Provide the [x, y] coordinate of the cell's center where the given text is located.  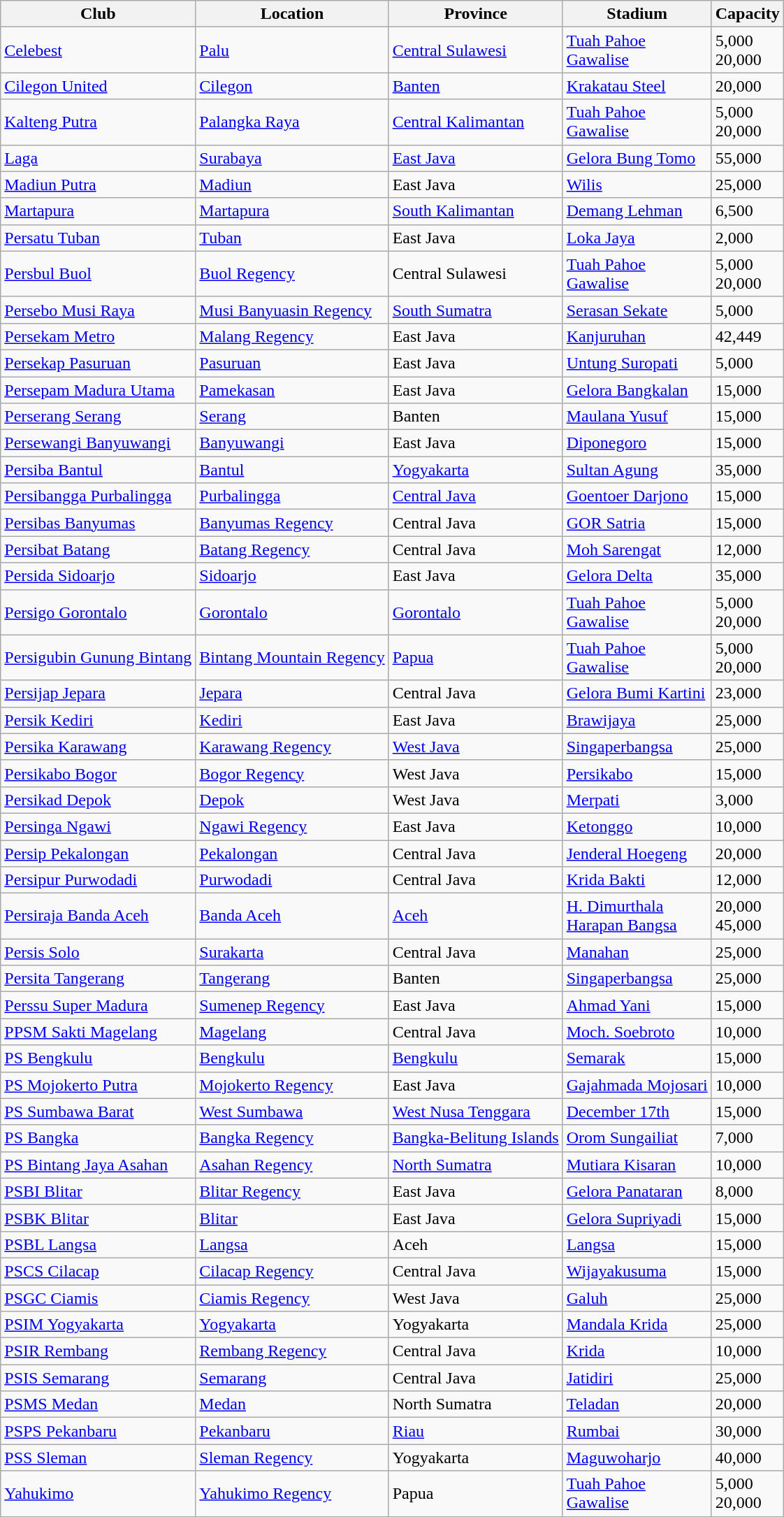
Serang [292, 417]
Buol Regency [292, 274]
6,500 [748, 211]
PSBI Blitar [98, 1191]
30,000 [748, 1431]
PS Bangka [98, 1138]
Persikabo Bogor [98, 773]
Perssu Super Madura [98, 1005]
Batang Regency [292, 549]
Maguwoharjo [637, 1458]
Persewangi Banyuwangi [98, 443]
South Sumatra [475, 310]
Persekap Pasuruan [98, 363]
South Kalimantan [475, 211]
Semarang [292, 1378]
PSIR Rembang [98, 1351]
GOR Satria [637, 523]
Persebo Musi Raya [98, 310]
Bintang Mountain Regency [292, 657]
PSIS Semarang [98, 1378]
Yahukimo Regency [292, 1493]
Sleman Regency [292, 1458]
Cilacap Regency [292, 1271]
7,000 [748, 1138]
Tangerang [292, 979]
Demang Lehman [637, 211]
Moch. Soebroto [637, 1032]
Perserang Serang [98, 417]
Krakatau Steel [637, 86]
West Nusa Tenggara [475, 1112]
PS Sumbawa Barat [98, 1112]
Persekam Metro [98, 336]
Bantul [292, 470]
Wijayakusuma [637, 1271]
H. DimurthalaHarapan Bangsa [637, 916]
Gajahmada Mojosari [637, 1085]
Riau [475, 1431]
Banyumas Regency [292, 523]
2,000 [748, 238]
West Sumbawa [292, 1112]
Ciamis Regency [292, 1298]
Club [98, 14]
Mojokerto Regency [292, 1085]
PSMS Medan [98, 1404]
Persibangga Purbalingga [98, 496]
3,000 [748, 800]
Kediri [292, 720]
PSGC Ciamis [98, 1298]
Maulana Yusuf [637, 417]
Merpati [637, 800]
Krida [637, 1351]
Gelora Bumi Kartini [637, 693]
Medan [292, 1404]
Persinga Ngawi [98, 826]
Karawang Regency [292, 747]
Teladan [637, 1404]
PS Mojokerto Putra [98, 1085]
Galuh [637, 1298]
Persatu Tuban [98, 238]
Kanjuruhan [637, 336]
55,000 [748, 158]
Pekanbaru [292, 1431]
Location [292, 14]
Wilis [637, 185]
Ketonggo [637, 826]
Goentoer Darjono [637, 496]
Province [475, 14]
Gelora Supriyadi [637, 1218]
Bangka-Belitung Islands [475, 1138]
Jepara [292, 693]
Blitar [292, 1218]
PSBK Blitar [98, 1218]
PSIM Yogyakarta [98, 1325]
Persibas Banyumas [98, 523]
Depok [292, 800]
Persigo Gorontalo [98, 612]
42,449 [748, 336]
Persis Solo [98, 952]
Moh Sarengat [637, 549]
PPSM Sakti Magelang [98, 1032]
Persiraja Banda Aceh [98, 916]
Celebest [98, 50]
Persepam Madura Utama [98, 389]
Sultan Agung [637, 470]
Pamekasan [292, 389]
Persibat Batang [98, 549]
Purwodadi [292, 880]
Cilegon [292, 86]
20,00045,000 [748, 916]
Diponegoro [637, 443]
Krida Bakti [637, 880]
Blitar Regency [292, 1191]
Orom Sungailiat [637, 1138]
Jenderal Hoegeng [637, 854]
Central Kalimantan [475, 122]
Pekalongan [292, 854]
Pasuruan [292, 363]
Malang Regency [292, 336]
Madiun Putra [98, 185]
Bogor Regency [292, 773]
Jatidiri [637, 1378]
Mutiara Kisaran [637, 1165]
40,000 [748, 1458]
Untung Suropati [637, 363]
Persik Kediri [98, 720]
Persipur Purwodadi [98, 880]
Sumenep Regency [292, 1005]
Asahan Regency [292, 1165]
Manahan [637, 952]
Purbalingga [292, 496]
Persida Sidoarjo [98, 576]
Ahmad Yani [637, 1005]
Madiun [292, 185]
Musi Banyuasin Regency [292, 310]
Persita Tangerang [98, 979]
Persika Karawang [98, 747]
23,000 [748, 693]
Tuban [292, 238]
Gelora Delta [637, 576]
Loka Jaya [637, 238]
Persigubin Gunung Bintang [98, 657]
PSCS Cilacap [98, 1271]
Palu [292, 50]
Persip Pekalongan [98, 854]
Ngawi Regency [292, 826]
Magelang [292, 1032]
Mandala Krida [637, 1325]
Rumbai [637, 1431]
PS Bintang Jaya Asahan [98, 1165]
Gelora Bangkalan [637, 389]
Persiba Bantul [98, 470]
8,000 [748, 1191]
Palangka Raya [292, 122]
Gelora Panataran [637, 1191]
Yahukimo [98, 1493]
Stadium [637, 14]
PSBL Langsa [98, 1244]
PSPS Pekanbaru [98, 1431]
Persikabo [637, 773]
Laga [98, 158]
Brawijaya [637, 720]
Persikad Depok [98, 800]
Gelora Bung Tomo [637, 158]
Surabaya [292, 158]
Surakarta [292, 952]
Persbul Buol [98, 274]
Bangka Regency [292, 1138]
Serasan Sekate [637, 310]
Semarak [637, 1058]
Capacity [748, 14]
Persijap Jepara [98, 693]
PSS Sleman [98, 1458]
PS Bengkulu [98, 1058]
Cilegon United [98, 86]
Kalteng Putra [98, 122]
Banyuwangi [292, 443]
Banda Aceh [292, 916]
Rembang Regency [292, 1351]
Sidoarjo [292, 576]
December 17th [637, 1112]
